Capture the cell that displays the provided text and extract its (x, y) central coordinate. 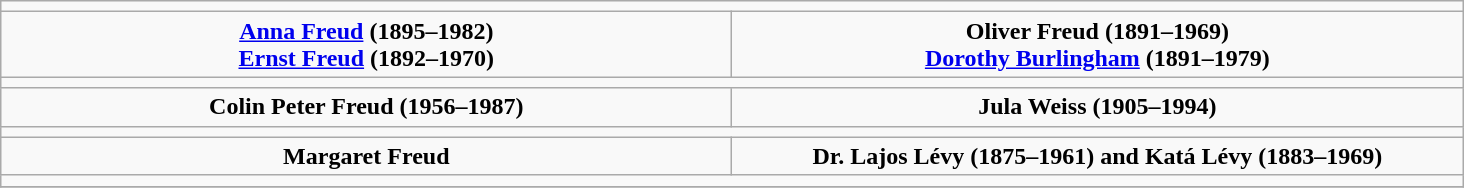
Dr. Lajos Lévy (1875–1961) and Katá Lévy (1883–1969) (1098, 156)
Jula Weiss (1905–1994) (1098, 107)
Colin Peter Freud (1956–1987) (366, 107)
Oliver Freud (1891–1969)Dorothy Burlingham (1891–1979) (1098, 44)
Margaret Freud (366, 156)
Anna Freud (1895–1982)Ernst Freud (1892–1970) (366, 44)
